Scan for the cell matching the given text and deliver its [x, y] coordinate at center. 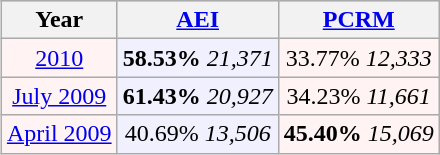
33.77% 12,333 [358, 58]
61.43% 20,927 [198, 96]
July 2009 [59, 96]
AEI [198, 20]
34.23% 11,661 [358, 96]
April 2009 [59, 134]
PCRM [358, 20]
2010 [59, 58]
58.53% 21,371 [198, 58]
40.69% 13,506 [198, 134]
Year [59, 20]
45.40% 15,069 [358, 134]
